Find where the given text appears and provide that cell's center as (x, y) coordinate. 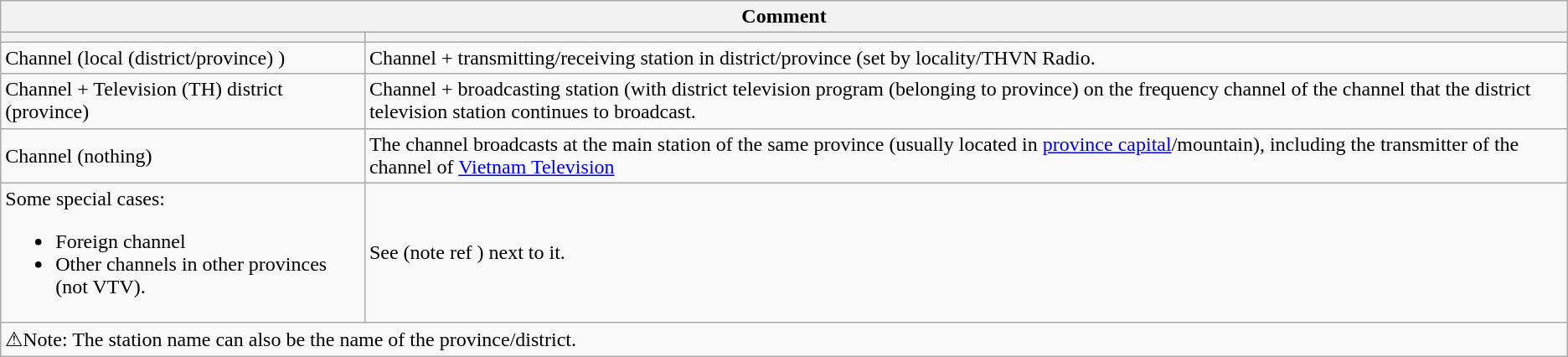
Comment (784, 17)
Channel (nothing) (183, 156)
⚠Note: The station name can also be the name of the province/district. (784, 339)
Channel (local (district/province) ) (183, 58)
Some special cases:Foreign channelOther channels in other provinces (not VTV). (183, 253)
Channel + transmitting/receiving station in district/province (set by locality/THVN Radio. (966, 58)
Channel + Television (TH) district (province) (183, 101)
See (note ref ) next to it. (966, 253)
